Provide the [x, y] coordinate of the cell's center where the given text is located.  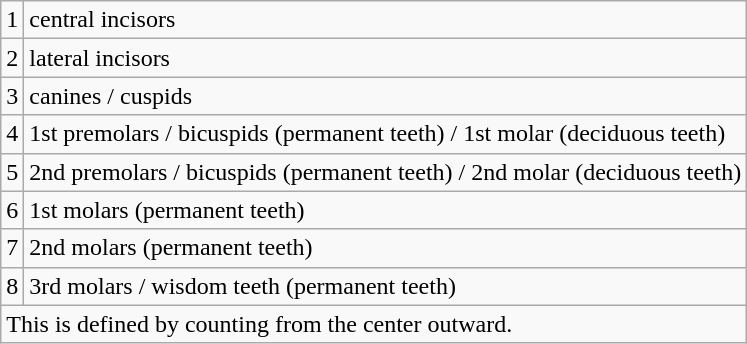
This is defined by counting from the center outward. [374, 324]
7 [12, 248]
1 [12, 20]
1st molars (permanent teeth) [386, 210]
4 [12, 134]
5 [12, 172]
canines / cuspids [386, 96]
2nd premolars / bicuspids (permanent teeth) / 2nd molar (deciduous teeth) [386, 172]
1st premolars / bicuspids (permanent teeth) / 1st molar (deciduous teeth) [386, 134]
central incisors [386, 20]
3rd molars / wisdom teeth (permanent teeth) [386, 286]
3 [12, 96]
lateral incisors [386, 58]
2nd molars (permanent teeth) [386, 248]
6 [12, 210]
2 [12, 58]
8 [12, 286]
